Scan for the cell matching the given text and deliver its [x, y] coordinate at center. 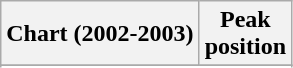
Chart (2002-2003) [100, 34]
Peakposition [245, 34]
